From the cell containing the given text, extract its center point as (x, y) coordinate. 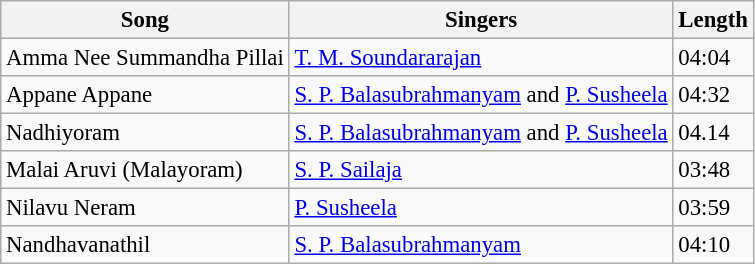
04:32 (713, 95)
T. M. Soundararajan (481, 58)
Song (145, 20)
Malai Aruvi (Malayoram) (145, 170)
Singers (481, 20)
Appane Appane (145, 95)
Nadhiyoram (145, 133)
Nilavu Neram (145, 208)
03:48 (713, 170)
P. Susheela (481, 208)
04.14 (713, 133)
Nandhavanathil (145, 245)
Amma Nee Summandha Pillai (145, 58)
04:04 (713, 58)
S. P. Balasubrahmanyam (481, 245)
S. P. Sailaja (481, 170)
03:59 (713, 208)
04:10 (713, 245)
Length (713, 20)
